Extract the (x, y) coordinate from the center of the cell holding the provided text.  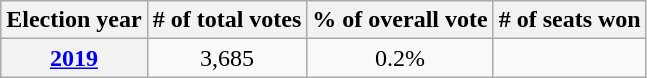
Election year (74, 20)
# of total votes (227, 20)
% of overall vote (400, 20)
0.2% (400, 58)
# of seats won (570, 20)
2019 (74, 58)
3,685 (227, 58)
